Capture the cell that displays the provided text and extract its (x, y) central coordinate. 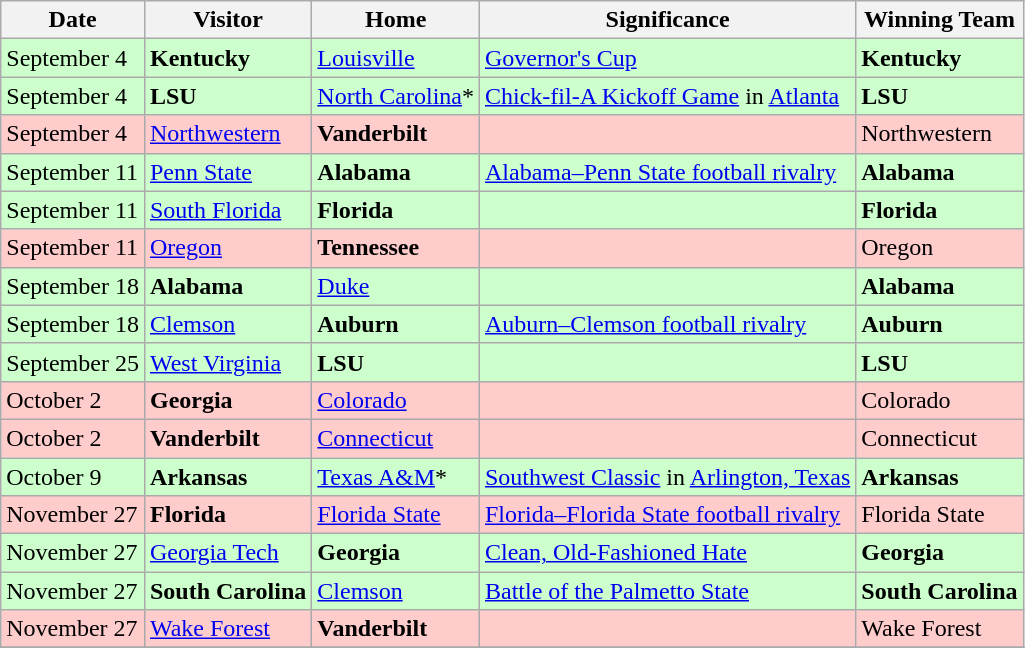
Significance (667, 20)
Southwest Classic in Arlington, Texas (667, 477)
Governor's Cup (667, 58)
Auburn–Clemson football rivalry (667, 324)
Tennessee (396, 248)
September 25 (73, 362)
Georgia Tech (228, 553)
October 9 (73, 477)
Home (396, 20)
Battle of the Palmetto State (667, 591)
West Virginia (228, 362)
South Florida (228, 210)
Winning Team (940, 20)
Louisville (396, 58)
Texas A&M* (396, 477)
North Carolina* (396, 96)
Florida–Florida State football rivalry (667, 515)
Chick-fil-A Kickoff Game in Atlanta (667, 96)
Duke (396, 286)
Penn State (228, 172)
Alabama–Penn State football rivalry (667, 172)
Clean, Old-Fashioned Hate (667, 553)
Date (73, 20)
Visitor (228, 20)
